Search for the cell housing the specified text and yield its [X, Y] center coordinate. 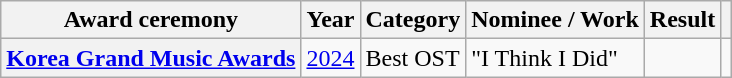
Award ceremony [151, 20]
Korea Grand Music Awards [151, 58]
Nominee / Work [556, 20]
Result [682, 20]
"I Think I Did" [556, 58]
Category [413, 20]
Best OST [413, 58]
Year [330, 20]
2024 [330, 58]
